Search for the cell housing the specified text and yield its [x, y] center coordinate. 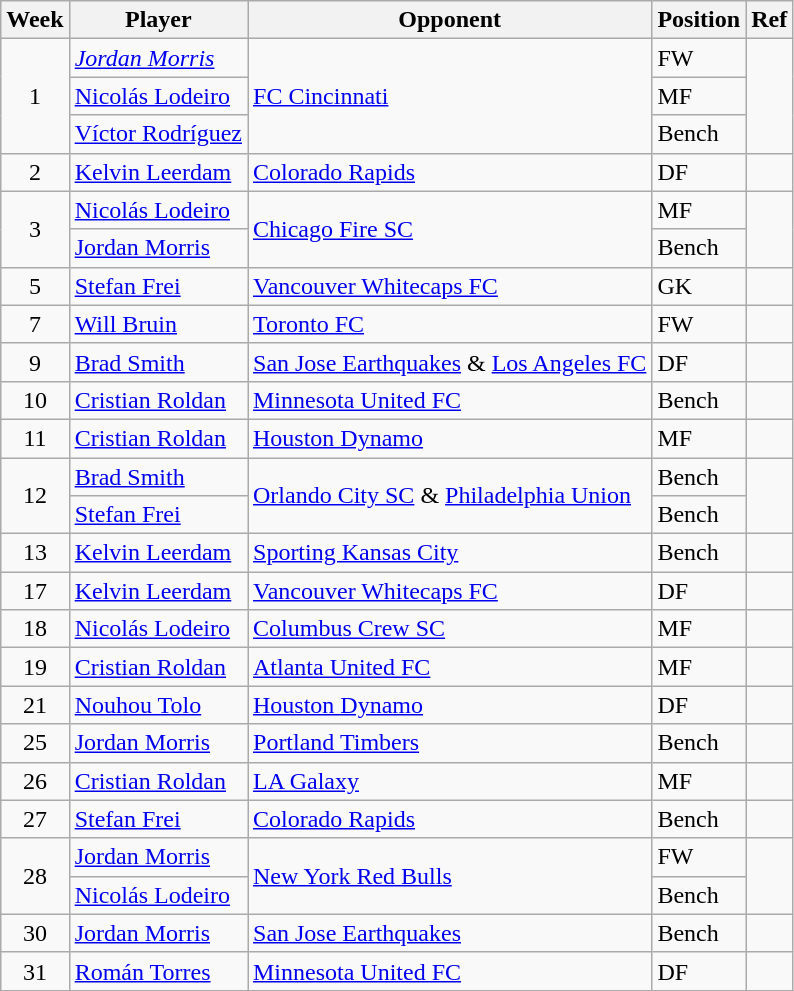
Portland Timbers [450, 743]
7 [35, 324]
31 [35, 971]
Will Bruin [158, 324]
GK [699, 286]
2 [35, 172]
Position [699, 20]
New York Red Bulls [450, 876]
Ref [770, 20]
FC Cincinnati [450, 96]
12 [35, 496]
Orlando City SC & Philadelphia Union [450, 496]
Román Torres [158, 971]
Player [158, 20]
Chicago Fire SC [450, 229]
3 [35, 229]
21 [35, 705]
10 [35, 400]
Week [35, 20]
Toronto FC [450, 324]
19 [35, 667]
Nouhou Tolo [158, 705]
Opponent [450, 20]
Víctor Rodríguez [158, 134]
San Jose Earthquakes & Los Angeles FC [450, 362]
11 [35, 438]
27 [35, 819]
18 [35, 629]
5 [35, 286]
28 [35, 876]
13 [35, 553]
26 [35, 781]
LA Galaxy [450, 781]
1 [35, 96]
Columbus Crew SC [450, 629]
Sporting Kansas City [450, 553]
9 [35, 362]
25 [35, 743]
30 [35, 933]
San Jose Earthquakes [450, 933]
17 [35, 591]
Atlanta United FC [450, 667]
